Provide the [x, y] coordinate of the cell's center where the given text is located.  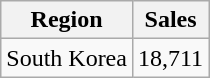
Region [67, 20]
Sales [170, 20]
South Korea [67, 58]
18,711 [170, 58]
